Return the [X, Y] coordinate for the center point of the cell that contains the specified text.  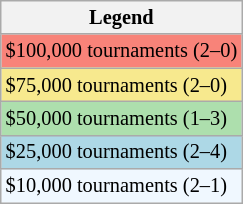
$50,000 tournaments (1–3) [122, 118]
$75,000 tournaments (2–0) [122, 85]
Legend [122, 17]
$25,000 tournaments (2–4) [122, 152]
$10,000 tournaments (2–1) [122, 186]
$100,000 tournaments (2–0) [122, 51]
